Extract the [x, y] coordinate from the center of the cell holding the provided text.  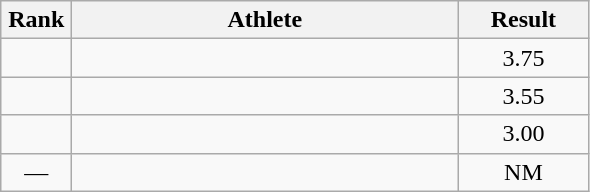
Athlete [265, 20]
Result [524, 20]
— [36, 172]
3.75 [524, 58]
3.55 [524, 96]
NM [524, 172]
3.00 [524, 134]
Rank [36, 20]
